Capture the cell that displays the provided text and extract its (X, Y) central coordinate. 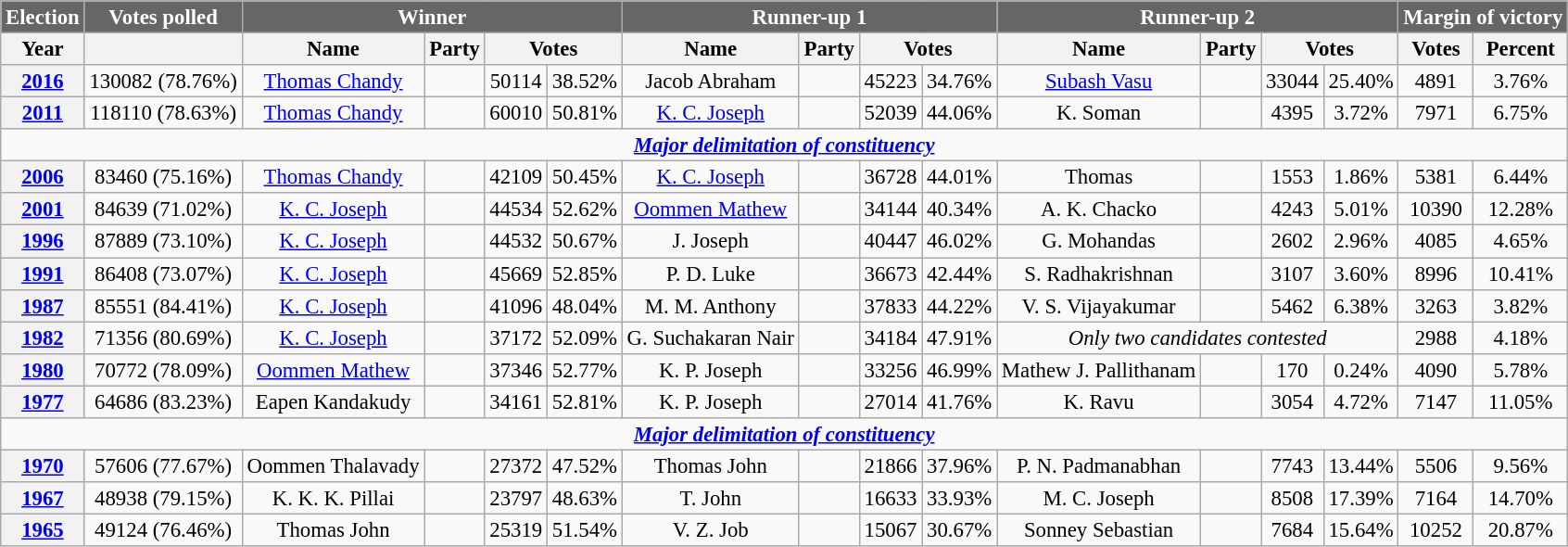
52039 (891, 113)
S. Radhakrishnan (1099, 274)
4.72% (1360, 402)
2.96% (1360, 241)
Election (43, 17)
44534 (516, 210)
8508 (1293, 499)
23797 (516, 499)
3.72% (1360, 113)
1.86% (1360, 178)
1553 (1293, 178)
6.75% (1521, 113)
15067 (891, 530)
6.38% (1360, 306)
170 (1293, 369)
46.99% (960, 369)
Thomas (1099, 178)
16633 (891, 499)
4243 (1293, 210)
4085 (1436, 241)
85551 (84.41%) (163, 306)
4090 (1436, 369)
7147 (1436, 402)
Jacob Abraham (710, 82)
13.44% (1360, 465)
37346 (516, 369)
118110 (78.63%) (163, 113)
33.93% (960, 499)
48.04% (584, 306)
3054 (1293, 402)
4.65% (1521, 241)
1967 (43, 499)
42.44% (960, 274)
52.62% (584, 210)
33256 (891, 369)
A. K. Chacko (1099, 210)
71356 (80.69%) (163, 337)
K. K. K. Pillai (334, 499)
20.87% (1521, 530)
47.52% (584, 465)
1977 (43, 402)
41096 (516, 306)
37833 (891, 306)
2602 (1293, 241)
44532 (516, 241)
52.77% (584, 369)
Eapen Kandakudy (334, 402)
25319 (516, 530)
2001 (43, 210)
12.28% (1521, 210)
7164 (1436, 499)
87889 (73.10%) (163, 241)
5.78% (1521, 369)
51.54% (584, 530)
49124 (76.46%) (163, 530)
44.22% (960, 306)
70772 (78.09%) (163, 369)
M. M. Anthony (710, 306)
42109 (516, 178)
25.40% (1360, 82)
T. John (710, 499)
50.45% (584, 178)
5462 (1293, 306)
1982 (43, 337)
41.76% (960, 402)
2011 (43, 113)
Winner (432, 17)
1965 (43, 530)
4395 (1293, 113)
7971 (1436, 113)
48938 (79.15%) (163, 499)
3.76% (1521, 82)
40.34% (960, 210)
34144 (891, 210)
37.96% (960, 465)
36673 (891, 274)
44.01% (960, 178)
33044 (1293, 82)
34.76% (960, 82)
34184 (891, 337)
G. Suchakaran Nair (710, 337)
J. Joseph (710, 241)
34161 (516, 402)
P. D. Luke (710, 274)
5.01% (1360, 210)
0.24% (1360, 369)
V. S. Vijayakumar (1099, 306)
45669 (516, 274)
40447 (891, 241)
P. N. Padmanabhan (1099, 465)
52.85% (584, 274)
83460 (75.16%) (163, 178)
7684 (1293, 530)
21866 (891, 465)
14.70% (1521, 499)
3263 (1436, 306)
1987 (43, 306)
Runner-up 1 (809, 17)
1996 (43, 241)
86408 (73.07%) (163, 274)
10.41% (1521, 274)
M. C. Joseph (1099, 499)
3.82% (1521, 306)
2016 (43, 82)
10390 (1436, 210)
Sonney Sebastian (1099, 530)
30.67% (960, 530)
4891 (1436, 82)
Year (43, 50)
84639 (71.02%) (163, 210)
64686 (83.23%) (163, 402)
60010 (516, 113)
52.81% (584, 402)
5506 (1436, 465)
50.81% (584, 113)
K. Soman (1099, 113)
Margin of victory (1483, 17)
15.64% (1360, 530)
Only two candidates contested (1197, 337)
130082 (78.76%) (163, 82)
2988 (1436, 337)
K. Ravu (1099, 402)
47.91% (960, 337)
46.02% (960, 241)
2006 (43, 178)
1991 (43, 274)
1980 (43, 369)
27014 (891, 402)
Votes polled (163, 17)
11.05% (1521, 402)
1970 (43, 465)
Runner-up 2 (1197, 17)
36728 (891, 178)
44.06% (960, 113)
8996 (1436, 274)
48.63% (584, 499)
Percent (1521, 50)
37172 (516, 337)
57606 (77.67%) (163, 465)
45223 (891, 82)
V. Z. Job (710, 530)
5381 (1436, 178)
17.39% (1360, 499)
3.60% (1360, 274)
Oommen Thalavady (334, 465)
Mathew J. Pallithanam (1099, 369)
4.18% (1521, 337)
38.52% (584, 82)
G. Mohandas (1099, 241)
Subash Vasu (1099, 82)
27372 (516, 465)
52.09% (584, 337)
9.56% (1521, 465)
6.44% (1521, 178)
50114 (516, 82)
3107 (1293, 274)
10252 (1436, 530)
7743 (1293, 465)
50.67% (584, 241)
